Detect which cell encompasses the target text, then output its [X, Y] center coordinate. 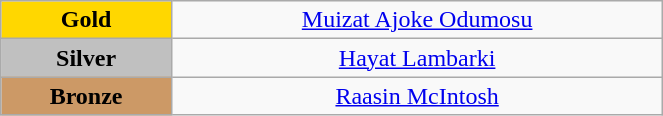
Hayat Lambarki [416, 58]
Muizat Ajoke Odumosu [416, 20]
Raasin McIntosh [416, 96]
Silver [86, 58]
Bronze [86, 96]
Gold [86, 20]
